Find where the given text appears and provide that cell's center as [x, y] coordinate. 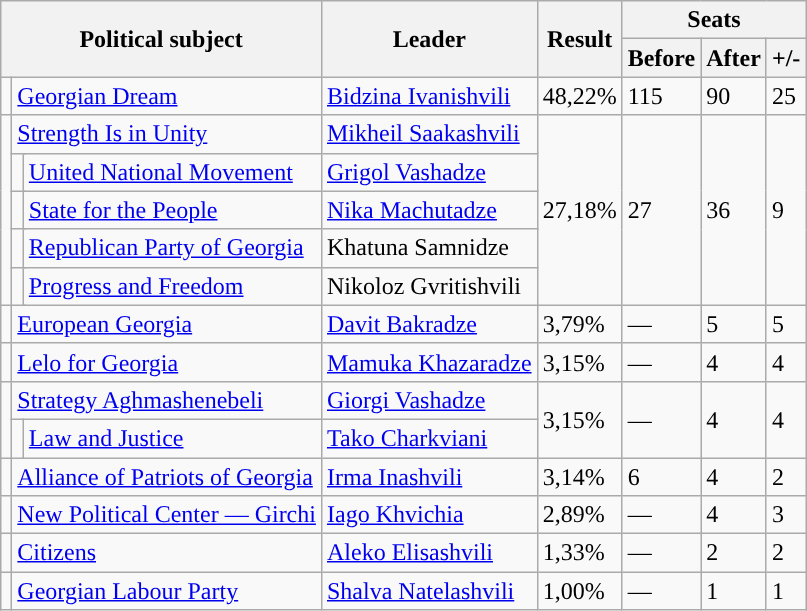
Law and Justice [172, 438]
3,14% [580, 477]
Progress and Freedom [172, 286]
Result [580, 39]
European Georgia [167, 324]
Alliance of Patriots of Georgia [167, 477]
6 [662, 477]
Nika Machutadze [429, 210]
Tako Charkviani [429, 438]
Leader [429, 39]
25 [786, 96]
1,33% [580, 553]
1,00% [580, 591]
Iago Khvichia [429, 515]
Nikoloz Gvritishvili [429, 286]
Davit Bakradze [429, 324]
Grigol Vashadze [429, 172]
2,89% [580, 515]
36 [734, 210]
Before [662, 58]
Lelo for Georgia [167, 362]
+/- [786, 58]
115 [662, 96]
Seats [714, 20]
Aleko Elisashvili [429, 553]
Shalva Natelashvili [429, 591]
Political subject [162, 39]
New Political Center — Girchi [167, 515]
27 [662, 210]
United National Movement [172, 172]
Irma Inashvili [429, 477]
State for the People [172, 210]
After [734, 58]
Mikheil Saakashvili [429, 134]
27,18% [580, 210]
Mamuka Khazaradze [429, 362]
Citizens [167, 553]
Khatuna Samnidze [429, 248]
Bidzina Ivanishvili [429, 96]
Republican Party of Georgia [172, 248]
9 [786, 210]
Strength Is in Unity [167, 134]
3 [786, 515]
3,79% [580, 324]
Georgian Dream [167, 96]
90 [734, 96]
Strategy Aghmashenebeli [167, 400]
48,22% [580, 96]
Giorgi Vashadze [429, 400]
Georgian Labour Party [167, 591]
